Output the [x, y] coordinate of the center of the cell containing the given text.  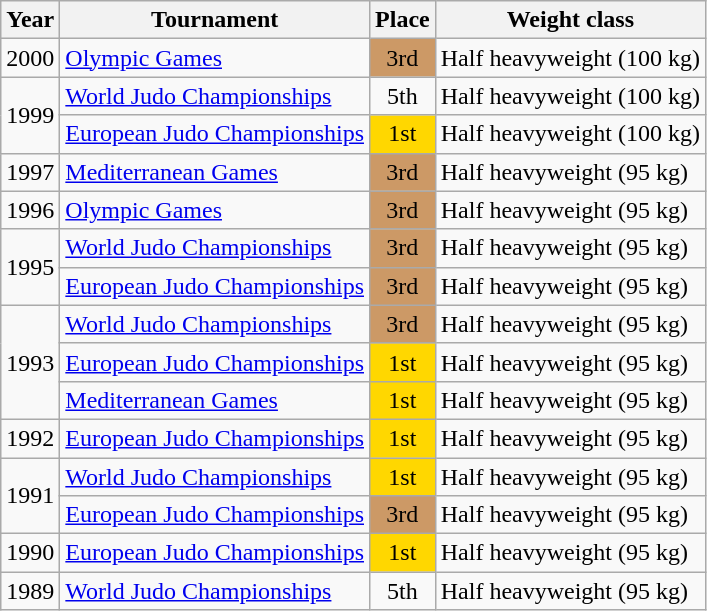
Year [30, 20]
1996 [30, 210]
Tournament [215, 20]
1990 [30, 553]
1999 [30, 115]
1992 [30, 438]
1989 [30, 591]
1995 [30, 267]
1997 [30, 172]
2000 [30, 58]
1993 [30, 362]
Place [403, 20]
Weight class [570, 20]
1991 [30, 496]
